Return [x, y] of the center of cell containing provided text 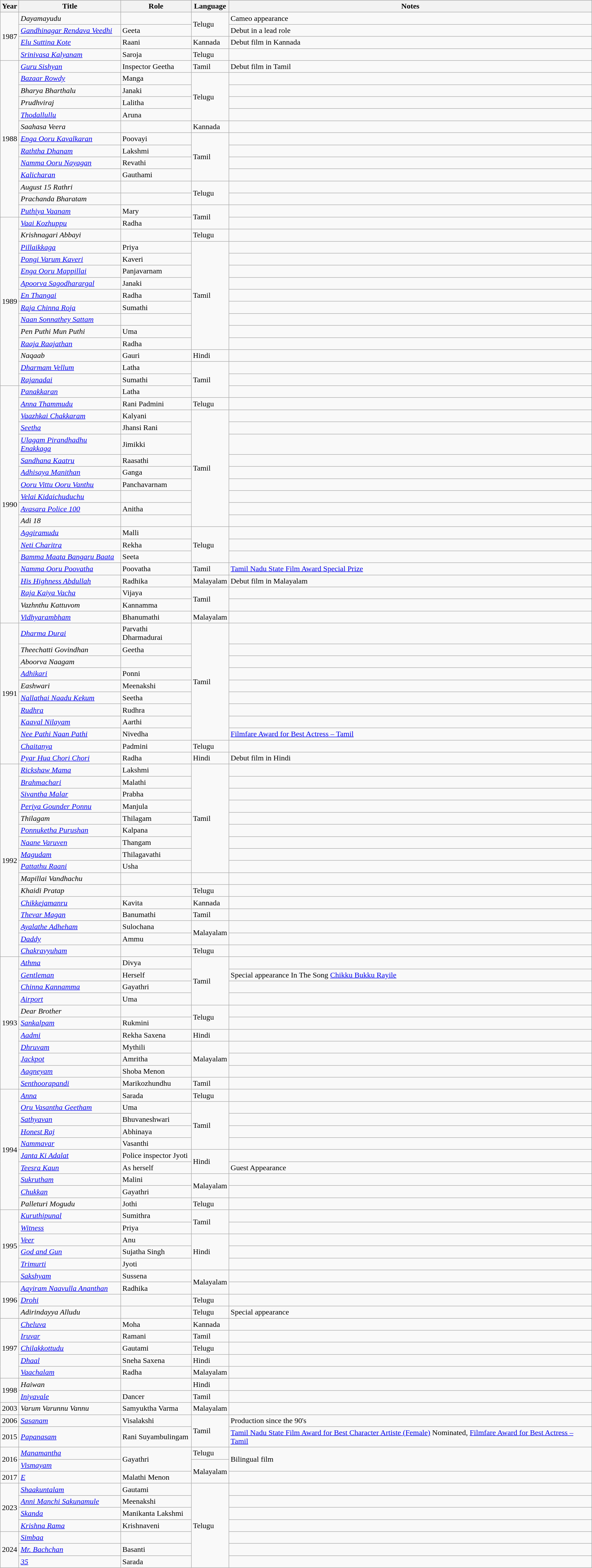
Gauri [156, 356]
Jyoti [156, 1264]
Anitha [156, 509]
Sakshyam [70, 1276]
Seeta [156, 557]
Production since the 90's [410, 1421]
Apoorva Sagodharargal [70, 283]
Periya Gounder Ponnu [70, 806]
Honest Raj [70, 1131]
Teesra Kaun [70, 1168]
Geeta [156, 30]
Ramani [156, 1336]
Chaitanya [70, 746]
Cameo appearance [410, 18]
Kalyani [156, 416]
Mary [156, 211]
1988 [9, 139]
Elu Suttina Kote [70, 42]
Guru Sishyan [70, 66]
Chukkan [70, 1192]
Padmini [156, 746]
Police inspector Jyoti [156, 1156]
Pongi Varum Kaveri [70, 259]
Bilingual film [410, 1459]
Vaazhkai Chakkaram [70, 416]
Lalitha [156, 103]
Haiwan [70, 1384]
2017 [9, 1477]
1993 [9, 1023]
Nammavar [70, 1144]
Naane Varuven [70, 842]
Jothi [156, 1204]
Role [156, 6]
Enga Ooru Mappillai [70, 271]
Mapillai Vandhachu [70, 878]
Raani [156, 42]
35 [70, 1562]
Debut in a lead role [410, 30]
August 15 Rathri [70, 187]
Nallathai Naadu Kekum [70, 698]
Prudhviraj [70, 103]
Rekha [156, 545]
Pen Puthi Mun Puthi [70, 331]
Veer [70, 1240]
Senthoorapandi [70, 1083]
1994 [9, 1149]
Banumathi [156, 915]
Dear Brother [70, 1011]
Eashwari [70, 686]
Vasanthi [156, 1144]
His Highness Abdullah [70, 581]
Rajanadai [70, 380]
Guest Appearance [410, 1168]
1987 [9, 36]
Bhanumathi [156, 617]
Mythili [156, 1047]
Bazaar Rowdy [70, 78]
Sussena [156, 1276]
Anni Manchi Sakunamule [70, 1501]
Anna Thammudu [70, 404]
Abhinaya [156, 1131]
Bharya Bharthalu [70, 91]
Kaveri [156, 259]
Tamil Nadu State Film Award Special Prize [410, 569]
Iruvar [70, 1336]
Malathi Menon [156, 1477]
Raasathi [156, 460]
Naan Sonnathey Sattam [70, 319]
Gentleman [70, 975]
2016 [9, 1459]
Kaaval Nilayam [70, 722]
Rani Suyambulingam [156, 1437]
Debut film in Hindi [410, 758]
Adi 18 [70, 521]
Airport [70, 999]
Aarthi [156, 722]
Ammu [156, 939]
E [70, 1477]
Manikanta Lakshmi [156, 1513]
Aggiramudu [70, 533]
2003 [9, 1409]
Notes [410, 6]
Janta Ki Adalat [70, 1156]
Prabha [156, 794]
Kuruthipunal [70, 1216]
Sulochana [156, 927]
Krishna Rama [70, 1526]
Velai Kidaichuduchu [70, 497]
Manjula [156, 806]
Title [70, 6]
1991 [9, 694]
Drohi [70, 1300]
Theechatti Govindhan [70, 650]
Thodallullu [70, 115]
Malathi [156, 782]
Raja Kaiya Vacha [70, 593]
2006 [9, 1421]
Magudam [70, 854]
Rukmini [156, 1023]
Bhuvaneshwari [156, 1119]
Marikozhundhu [156, 1083]
Malini [156, 1180]
Gandhinagar Rendava Veedhi [70, 30]
1998 [9, 1390]
Palleturi Mogudu [70, 1204]
2024 [9, 1550]
1989 [9, 301]
Poovayi [156, 139]
Aayiram Naavulla Ananthan [70, 1288]
1997 [9, 1348]
Brahmachari [70, 782]
Manga [156, 78]
Sivantha Malar [70, 794]
Gauthami [156, 175]
Chikkejamanru [70, 903]
Panchavarnam [156, 484]
Dhaal [70, 1360]
1995 [9, 1246]
Inspector Geetha [156, 66]
Dhruvam [70, 1047]
Iniyavale [70, 1396]
Saroja [156, 54]
Sukrutham [70, 1180]
God and Gun [70, 1252]
Chilakkottudu [70, 1348]
Sneha Saxena [156, 1360]
Aruna [156, 115]
Shaakuntalam [70, 1489]
Vijaya [156, 593]
Khaidi Pratap [70, 890]
Chinna Kannamma [70, 987]
Vaai Kozhuppu [70, 223]
Sasanam [70, 1421]
Ooru Vittu Ooru Vanthu [70, 484]
1992 [9, 861]
Filmfare Award for Best Actress – Tamil [410, 734]
As herself [156, 1168]
Ayalathe Adheham [70, 927]
Puthiya Vaanam [70, 211]
Raaja Raajathan [70, 343]
Anna [70, 1095]
Special appearance In The Song Chikku Bukku Rayile [410, 975]
Sandhana Kaatru [70, 460]
Jhansi Rani [156, 428]
Ganga [156, 472]
Ponnuketha Purushan [70, 830]
Chakravyuham [70, 951]
Neti Charitra [70, 545]
Manamantha [70, 1453]
Herself [156, 975]
Varum Varunnu Vannu [70, 1409]
Adirindayya Alludu [70, 1312]
Vaachalam [70, 1372]
Mr. Bachchan [70, 1550]
Debut film in Malayalam [410, 581]
Debut film in Tamil [410, 66]
Rickshaw Mama [70, 770]
Shoba Menon [156, 1071]
Dharmam Vellum [70, 368]
Amritha [156, 1059]
Kannamma [156, 605]
Dharma Durai [70, 634]
Cheluva [70, 1324]
Papanasam [70, 1437]
Avasara Police 100 [70, 509]
Kalpana [156, 830]
Geetha [156, 650]
Adhikari [70, 674]
Sujatha Singh [156, 1252]
En Thangai [70, 295]
Simbaa [70, 1538]
Anu [156, 1240]
Krishnagari Abbayi [70, 235]
Enga Ooru Kavalkaran [70, 139]
Vismayam [70, 1465]
Divya [156, 963]
1996 [9, 1300]
Aagneyam [70, 1071]
Malli [156, 533]
Oru Vasantha Geetham [70, 1107]
Jackpot [70, 1059]
Pyar Hua Chori Chori [70, 758]
Skanda [70, 1513]
Year [9, 6]
Sumithra [156, 1216]
Srinivasa Kalyanam [70, 54]
Sathyavan [70, 1119]
Visalakshi [156, 1421]
Ulagam Pirandhadhu Enakkaga [70, 444]
Debut film in Kannada [410, 42]
Pattathu Raani [70, 866]
1990 [9, 504]
Thevar Magan [70, 915]
Usha [156, 866]
Athma [70, 963]
Naqaab [70, 356]
Thilagavathi [156, 854]
Vazhnthu Kattuvom [70, 605]
Rekha Saxena [156, 1035]
Daddy [70, 939]
Dayamayudu [70, 18]
Namma Ooru Poovatha [70, 569]
Adhisaya Manithan [70, 472]
Ponni [156, 674]
Language [210, 6]
Thangam [156, 842]
Panjavarnam [156, 271]
Jimikki [156, 444]
Special appearance [410, 1312]
2023 [9, 1507]
Witness [70, 1228]
2015 [9, 1437]
Tamil Nadu State Film Award for Best Character Artiste (Female) Nominated, Filmfare Award for Best Actress – Tamil [410, 1437]
Aboorva Naagam [70, 662]
Rani Padmini [156, 404]
Poovatha [156, 569]
Revathi [156, 163]
Pillaikkaga [70, 247]
Basanti [156, 1550]
Kavita [156, 903]
Prachanda Bharatam [70, 199]
Kalicharan [70, 175]
Raththa Dhanam [70, 151]
Dancer [156, 1396]
Nivedha [156, 734]
Namma Ooru Nayagan [70, 163]
Krishnaveni [156, 1526]
Aadmi [70, 1035]
Saahasa Veera [70, 127]
Nee Pathi Naan Pathi [70, 734]
Sankalpam [70, 1023]
Vidhyarambham [70, 617]
Raja Chinna Roja [70, 307]
Parvathi Dharmadurai [156, 634]
Moha [156, 1324]
Trimurti [70, 1264]
Bamma Maata Bangaru Baata [70, 557]
Panakkaran [70, 392]
Samyuktha Varma [156, 1409]
